Capture the cell that displays the provided text and extract its [X, Y] central coordinate. 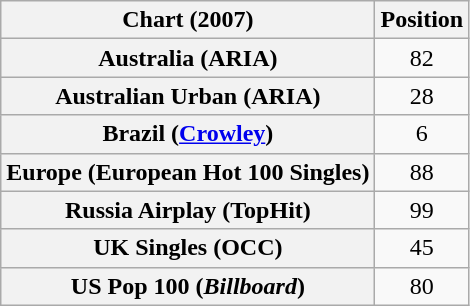
Europe (European Hot 100 Singles) [188, 172]
Australian Urban (ARIA) [188, 96]
UK Singles (OCC) [188, 248]
28 [422, 96]
6 [422, 134]
Australia (ARIA) [188, 58]
Brazil (Crowley) [188, 134]
US Pop 100 (Billboard) [188, 286]
45 [422, 248]
80 [422, 286]
88 [422, 172]
82 [422, 58]
Russia Airplay (TopHit) [188, 210]
Position [422, 20]
Chart (2007) [188, 20]
99 [422, 210]
